For the text-containing cell, return its midpoint in (X, Y) coordinate format. 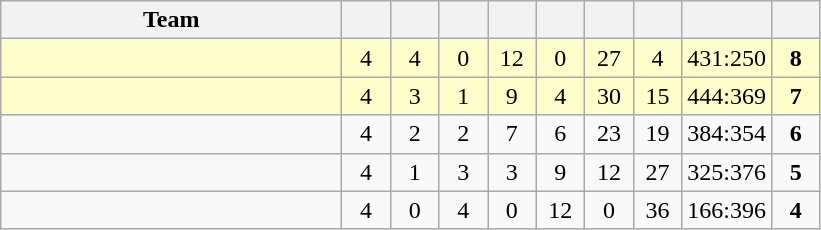
325:376 (727, 172)
Team (172, 20)
15 (658, 96)
30 (610, 96)
384:354 (727, 134)
19 (658, 134)
5 (796, 172)
36 (658, 210)
166:396 (727, 210)
444:369 (727, 96)
8 (796, 58)
431:250 (727, 58)
23 (610, 134)
